Return the [x, y] coordinate for the center point of the cell that contains the specified text.  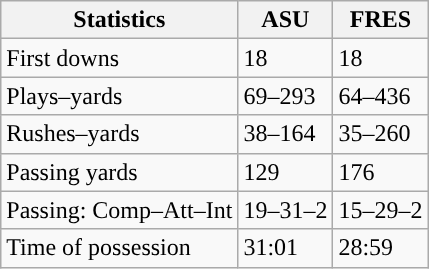
69–293 [286, 96]
176 [380, 172]
15–29–2 [380, 210]
Rushes–yards [120, 134]
ASU [286, 20]
First downs [120, 58]
129 [286, 172]
35–260 [380, 134]
Passing: Comp–Att–Int [120, 210]
38–164 [286, 134]
Plays–yards [120, 96]
FRES [380, 20]
19–31–2 [286, 210]
Statistics [120, 20]
Passing yards [120, 172]
31:01 [286, 248]
64–436 [380, 96]
28:59 [380, 248]
Time of possession [120, 248]
